Detect which cell encompasses the target text, then output its (X, Y) center coordinate. 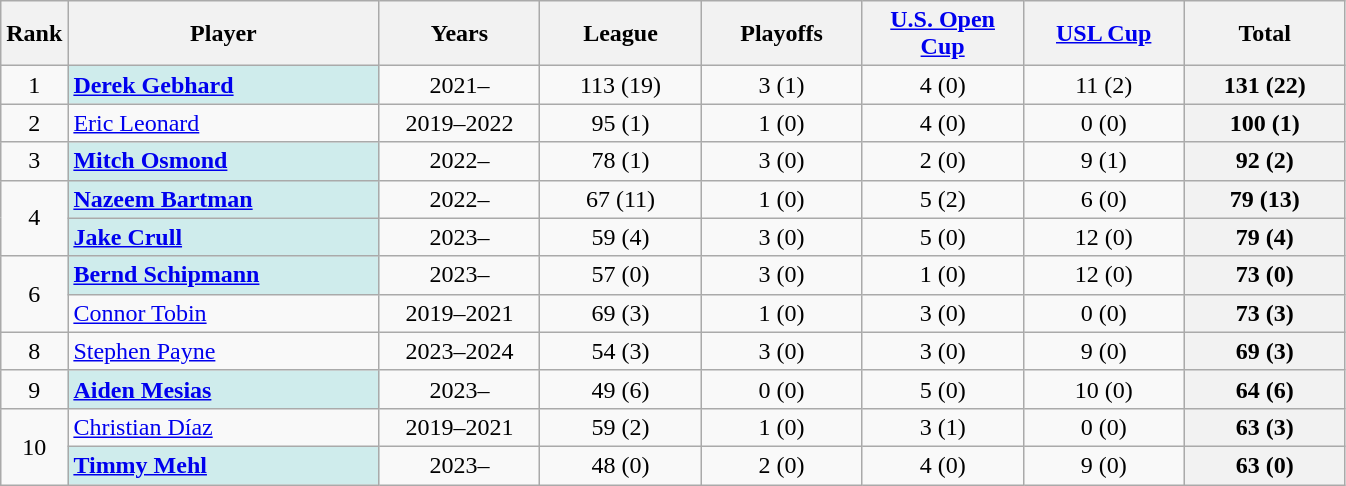
Nazeem Bartman (224, 199)
64 (6) (1264, 389)
63 (0) (1264, 465)
63 (3) (1264, 427)
79 (13) (1264, 199)
Total (1264, 34)
Mitch Osmond (224, 161)
2019–2022 (460, 123)
79 (4) (1264, 237)
48 (0) (620, 465)
10 (34, 446)
57 (0) (620, 275)
USL Cup (1104, 34)
1 (34, 85)
2021– (460, 85)
73 (0) (1264, 275)
8 (34, 351)
9 (1) (1104, 161)
49 (6) (620, 389)
6 (0) (1104, 199)
Timmy Mehl (224, 465)
11 (2) (1104, 85)
73 (3) (1264, 313)
Christian Díaz (224, 427)
4 (34, 218)
131 (22) (1264, 85)
Years (460, 34)
3 (34, 161)
Aiden Mesias (224, 389)
Stephen Payne (224, 351)
2023–2024 (460, 351)
Jake Crull (224, 237)
59 (4) (620, 237)
67 (11) (620, 199)
5 (2) (942, 199)
League (620, 34)
95 (1) (620, 123)
Derek Gebhard (224, 85)
Connor Tobin (224, 313)
U.S. Open Cup (942, 34)
78 (1) (620, 161)
Playoffs (782, 34)
Bernd Schipmann (224, 275)
100 (1) (1264, 123)
54 (3) (620, 351)
6 (34, 294)
113 (19) (620, 85)
2 (34, 123)
92 (2) (1264, 161)
Rank (34, 34)
9 (34, 389)
Eric Leonard (224, 123)
Player (224, 34)
10 (0) (1104, 389)
59 (2) (620, 427)
